From the cell containing the given text, extract its center point as (X, Y) coordinate. 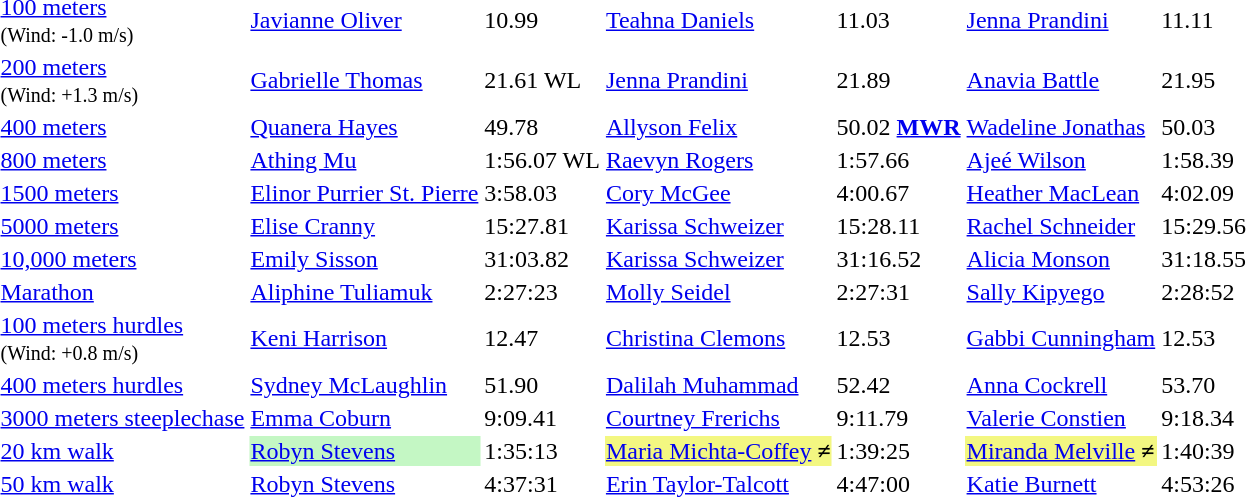
50.02 MWR (898, 127)
31:03.82 (542, 259)
21.61 WL (542, 80)
Maria Michta-Coffey ≠ (718, 451)
Jenna Prandini (718, 80)
15:28.11 (898, 226)
52.42 (898, 385)
4:00.67 (898, 193)
Molly Seidel (718, 292)
Raevyn Rogers (718, 160)
1:35:13 (542, 451)
Valerie Constien (1061, 418)
Gabrielle Thomas (364, 80)
12.53 (898, 338)
Sydney McLaughlin (364, 385)
Rachel Schneider (1061, 226)
3:58.03 (542, 193)
Wadeline Jonathas (1061, 127)
15:27.81 (542, 226)
Allyson Felix (718, 127)
Emma Coburn (364, 418)
Athing Mu (364, 160)
Dalilah Muhammad (718, 385)
31:16.52 (898, 259)
Anna Cockrell (1061, 385)
Anavia Battle (1061, 80)
Elinor Purrier St. Pierre (364, 193)
Aliphine Tuliamuk (364, 292)
1:57.66 (898, 160)
1:39:25 (898, 451)
2:27:23 (542, 292)
Miranda Melville ≠ (1061, 451)
Keni Harrison (364, 338)
Elise Cranny (364, 226)
21.89 (898, 80)
Gabbi Cunningham (1061, 338)
Courtney Frerichs (718, 418)
9:11.79 (898, 418)
Quanera Hayes (364, 127)
51.90 (542, 385)
Sally Kipyego (1061, 292)
1:56.07 WL (542, 160)
2:27:31 (898, 292)
Ajeé Wilson (1061, 160)
Alicia Monson (1061, 259)
Emily Sisson (364, 259)
9:09.41 (542, 418)
12.47 (542, 338)
Heather MacLean (1061, 193)
Christina Clemons (718, 338)
49.78 (542, 127)
Robyn Stevens (364, 451)
Cory McGee (718, 193)
